Detect which cell encompasses the target text, then output its [x, y] center coordinate. 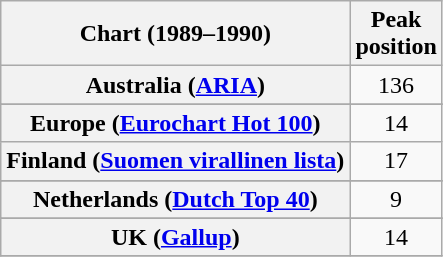
17 [396, 161]
UK (Gallup) [176, 237]
9 [396, 199]
Europe (Eurochart Hot 100) [176, 123]
Chart (1989–1990) [176, 34]
Peakposition [396, 34]
Netherlands (Dutch Top 40) [176, 199]
136 [396, 85]
Australia (ARIA) [176, 85]
Finland (Suomen virallinen lista) [176, 161]
